Find where the given text appears and provide that cell's center as (X, Y) coordinate. 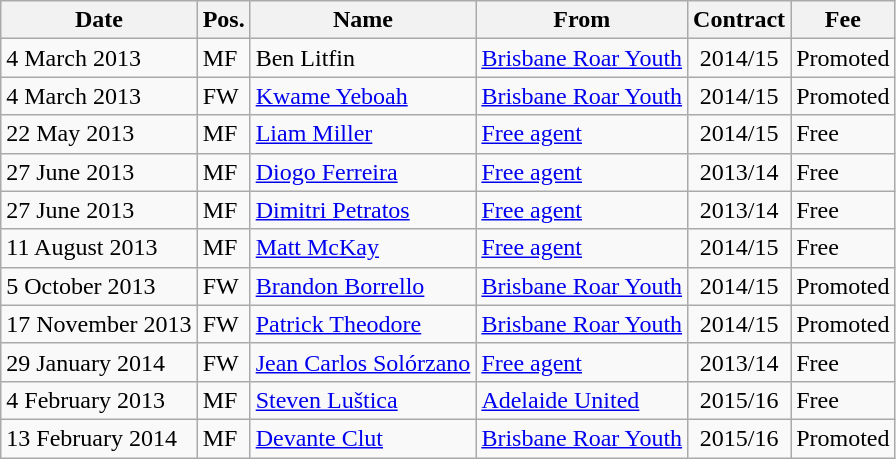
Devante Clut (363, 438)
Adelaide United (582, 400)
4 February 2013 (99, 400)
13 February 2014 (99, 438)
Liam Miller (363, 134)
17 November 2013 (99, 324)
Pos. (224, 20)
Fee (843, 20)
5 October 2013 (99, 286)
Name (363, 20)
Steven Luštica (363, 400)
Ben Litfin (363, 58)
Brandon Borrello (363, 286)
Kwame Yeboah (363, 96)
11 August 2013 (99, 248)
22 May 2013 (99, 134)
Diogo Ferreira (363, 172)
Contract (740, 20)
29 January 2014 (99, 362)
Patrick Theodore (363, 324)
Date (99, 20)
Dimitri Petratos (363, 210)
Jean Carlos Solórzano (363, 362)
From (582, 20)
Matt McKay (363, 248)
